Capture the cell that displays the provided text and extract its (x, y) central coordinate. 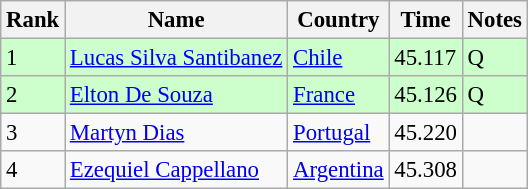
Portugal (338, 133)
Name (176, 20)
45.126 (426, 95)
4 (33, 170)
45.117 (426, 58)
1 (33, 58)
2 (33, 95)
Elton De Souza (176, 95)
45.220 (426, 133)
Chile (338, 58)
45.308 (426, 170)
Rank (33, 20)
Lucas Silva Santibanez (176, 58)
Martyn Dias (176, 133)
Ezequiel Cappellano (176, 170)
3 (33, 133)
Notes (494, 20)
Argentina (338, 170)
France (338, 95)
Time (426, 20)
Country (338, 20)
